Provide the [x, y] coordinate of the cell's center where the given text is located.  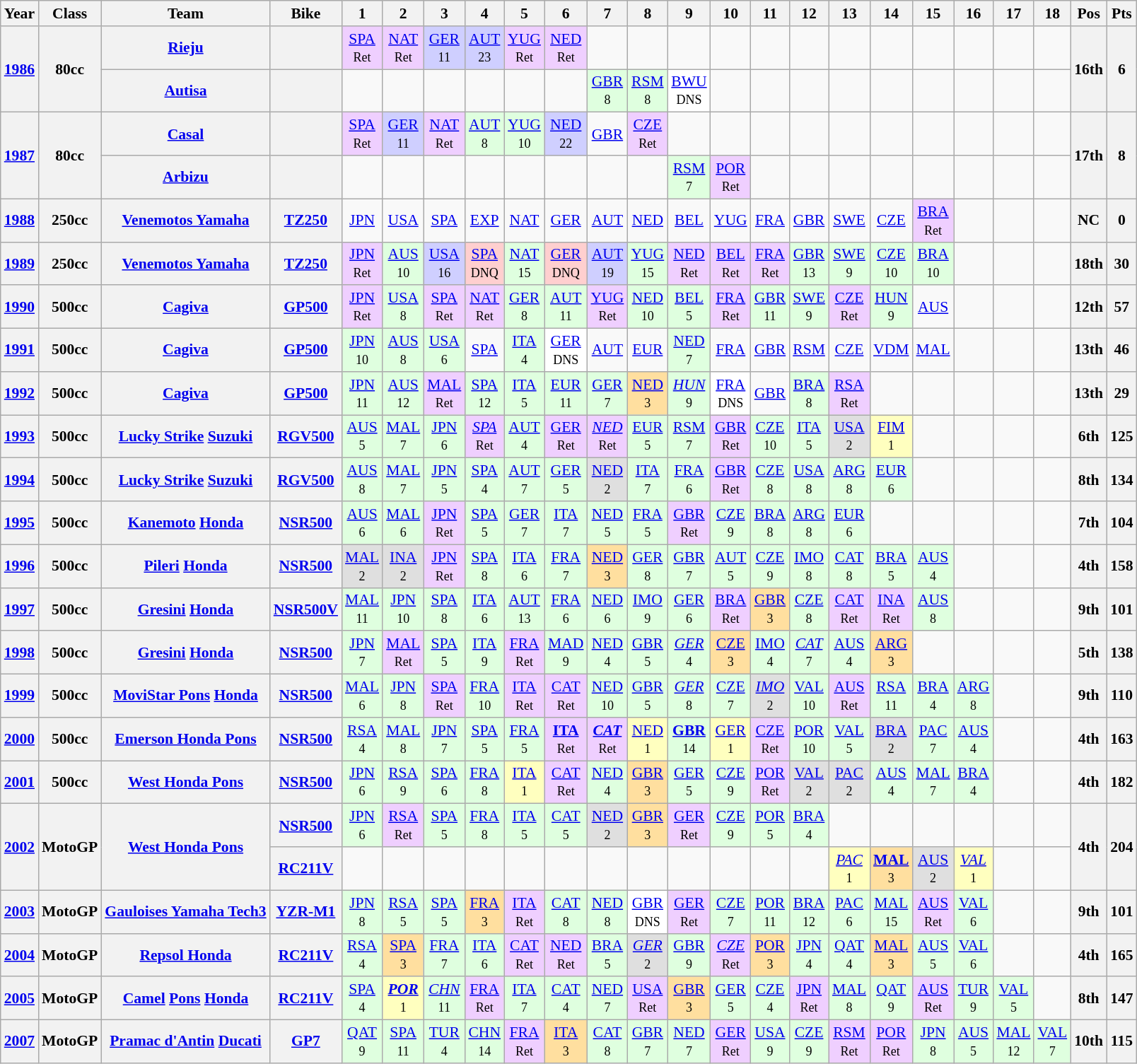
GER6 [689, 609]
15 [933, 13]
BRA12 [809, 912]
BEL [689, 221]
2005 [20, 998]
GBR11 [771, 307]
2000 [20, 739]
POR3 [771, 954]
RSMRet [849, 1042]
NSR500V [305, 609]
MAL15 [891, 912]
POR10 [809, 739]
PAC1 [849, 868]
JPN4 [809, 954]
AUS10 [403, 263]
AUS2 [933, 868]
18 [1052, 13]
125 [1121, 437]
NAT [525, 221]
BRA2 [891, 739]
USA2 [849, 437]
182 [1121, 782]
EXP [484, 221]
IMO4 [771, 653]
NC [1089, 221]
1990 [20, 307]
YUG10 [525, 134]
CAT5 [566, 826]
1991 [20, 351]
5th [1089, 653]
2 [403, 13]
USA9 [771, 1042]
JPN [362, 221]
ITA9 [484, 653]
VAL1 [974, 868]
16 [974, 13]
NAT15 [525, 263]
ARG3 [891, 653]
1996 [20, 566]
AUT13 [525, 609]
JPN5 [444, 479]
1999 [20, 696]
GER1 [731, 739]
PAC7 [933, 739]
RSA9 [403, 782]
MoviStar Pons Honda [185, 696]
SPADNQ [484, 263]
USA6 [444, 351]
134 [1121, 479]
SPA11 [403, 1042]
14 [891, 13]
18th [1089, 263]
SPA3 [403, 954]
110 [1121, 696]
Repsol Honda [185, 954]
GP7 [305, 1042]
6th [1089, 437]
RSA5 [403, 912]
Pramac d'Antin Ducati [185, 1042]
RSM [809, 351]
MAL 3 [891, 868]
INARet [891, 609]
2003 [20, 912]
30 [1121, 263]
Casal [185, 134]
TUR4 [444, 1042]
AUT4 [525, 437]
NED [648, 221]
MAL12 [1013, 1042]
10 [731, 13]
VAL10 [809, 696]
10th [1089, 1042]
12 [809, 13]
NED22 [566, 134]
IMO9 [648, 609]
GBR14 [689, 739]
1994 [20, 479]
CZE4 [771, 998]
GBR9 [689, 954]
147 [1121, 998]
115 [1121, 1042]
1992 [20, 393]
USA [403, 221]
Rieju [185, 48]
9 [689, 13]
MAL3 [891, 954]
EUR5 [648, 437]
17th [1089, 156]
46 [1121, 351]
INA2 [403, 566]
1988 [20, 221]
NED5 [607, 523]
GBR8 [607, 90]
BRA10 [933, 263]
AUS6 [362, 523]
GERDNQ [566, 263]
NED1 [648, 739]
JPN11 [362, 393]
Pts [1121, 13]
29 [1121, 393]
1995 [20, 523]
AUT7 [525, 479]
4 [484, 13]
AUT23 [484, 48]
ITA1 [525, 782]
1993 [20, 437]
NED8 [607, 912]
GERDNS [566, 351]
1998 [20, 653]
AUT19 [607, 263]
Arbizu [185, 177]
YUG15 [648, 263]
IMO2 [771, 696]
CHN 11 [444, 998]
TUR9 [974, 998]
1997 [20, 609]
AUT11 [566, 307]
2007 [20, 1042]
16th [1089, 69]
POR 1 [403, 998]
FIM1 [891, 437]
GER [566, 221]
GER4 [689, 653]
CZE3 [731, 653]
104 [1121, 523]
VAL7 [1052, 1042]
13 [849, 13]
11 [771, 13]
Year [20, 13]
204 [1121, 847]
SPA12 [484, 393]
FRA10 [484, 696]
CAT7 [809, 653]
YUG [731, 221]
MAL2 [362, 566]
3 [444, 13]
138 [1121, 653]
1987 [20, 156]
CHN14 [484, 1042]
SPA6 [444, 782]
GBR13 [809, 263]
0 [1121, 221]
17 [1013, 13]
Bike [305, 13]
AUS12 [403, 393]
NED6 [607, 609]
1 [362, 13]
165 [1121, 954]
IMO8 [809, 566]
Kanemoto Honda [185, 523]
Pos [1089, 13]
1989 [20, 263]
RSA11 [891, 696]
Camel Pons Honda [185, 998]
EUR [648, 351]
MAL11 [362, 609]
CAT4 [566, 998]
POR11 [771, 912]
Class [69, 13]
163 [1121, 739]
Emerson Honda Pons [185, 739]
PAC6 [849, 912]
ITA4 [525, 351]
FRA3 [484, 912]
2001 [20, 782]
FRADNS [731, 393]
BEL5 [689, 307]
Pileri Honda [185, 566]
12th [1089, 307]
158 [1121, 566]
7th [1089, 523]
Autisa [185, 90]
MAD9 [566, 653]
AUT5 [731, 566]
Gauloises Yamaha Tech3 [185, 912]
BELRet [731, 263]
EUR11 [566, 393]
SWE [849, 221]
USA16 [444, 263]
QAT4 [849, 954]
VAL2 [809, 782]
AUT8 [484, 134]
1986 [20, 69]
ITA3 [566, 1042]
57 [1121, 307]
USARet [648, 998]
7 [607, 13]
POR5 [771, 826]
5 [525, 13]
2004 [20, 954]
AUS [933, 307]
PAC2 [849, 782]
BWUDNS [689, 90]
GBRDNS [648, 912]
RSM8 [648, 90]
2002 [20, 847]
YZR-M1 [305, 912]
Team [185, 13]
VDM [891, 351]
MAL [933, 351]
GER2 [648, 954]
